Scan for the cell matching the given text and deliver its [X, Y] coordinate at center. 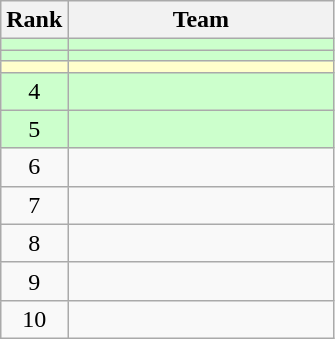
10 [34, 319]
5 [34, 129]
8 [34, 243]
Team [201, 20]
9 [34, 281]
Rank [34, 20]
7 [34, 205]
6 [34, 167]
4 [34, 91]
